Output the [x, y] coordinate of the center of the cell containing the given text.  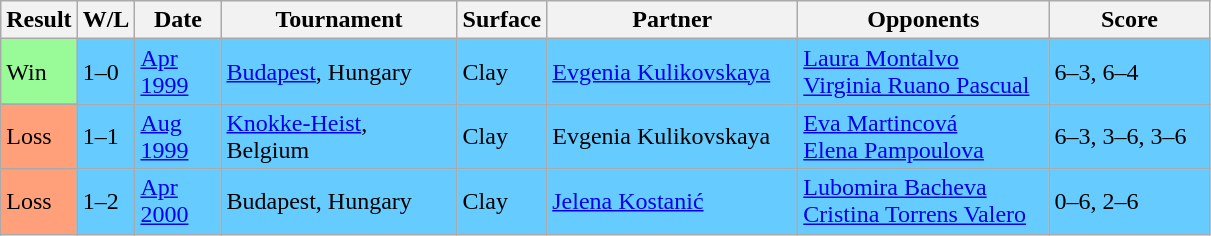
1–0 [106, 72]
Lubomira Bacheva Cristina Torrens Valero [924, 202]
6–3, 3–6, 3–6 [1130, 136]
Tournament [339, 20]
Surface [502, 20]
1–2 [106, 202]
0–6, 2–6 [1130, 202]
W/L [106, 20]
Score [1130, 20]
Apr 1999 [178, 72]
1–1 [106, 136]
Jelena Kostanić [672, 202]
Laura Montalvo Virginia Ruano Pascual [924, 72]
Eva Martincová Elena Pampoulova [924, 136]
Date [178, 20]
Aug 1999 [178, 136]
Apr 2000 [178, 202]
Win [39, 72]
Partner [672, 20]
Knokke-Heist, Belgium [339, 136]
6–3, 6–4 [1130, 72]
Result [39, 20]
Opponents [924, 20]
